Provide the [X, Y] coordinate of the cell's center where the given text is located.  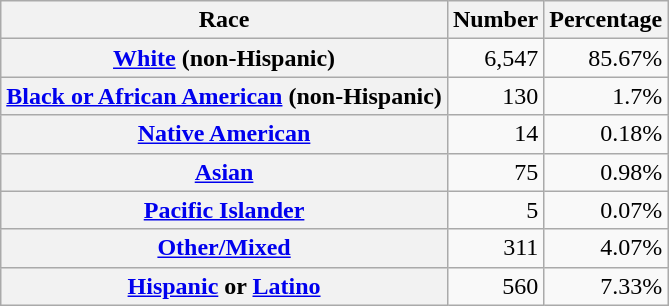
0.18% [606, 134]
6,547 [495, 58]
560 [495, 286]
0.98% [606, 172]
130 [495, 96]
1.7% [606, 96]
White (non-Hispanic) [224, 58]
14 [495, 134]
5 [495, 210]
Hispanic or Latino [224, 286]
Black or African American (non-Hispanic) [224, 96]
311 [495, 248]
Native American [224, 134]
Pacific Islander [224, 210]
0.07% [606, 210]
Percentage [606, 20]
75 [495, 172]
Number [495, 20]
Asian [224, 172]
Race [224, 20]
7.33% [606, 286]
4.07% [606, 248]
Other/Mixed [224, 248]
85.67% [606, 58]
